Identify which cell holds the provided text, then report its (X, Y) central coordinate. 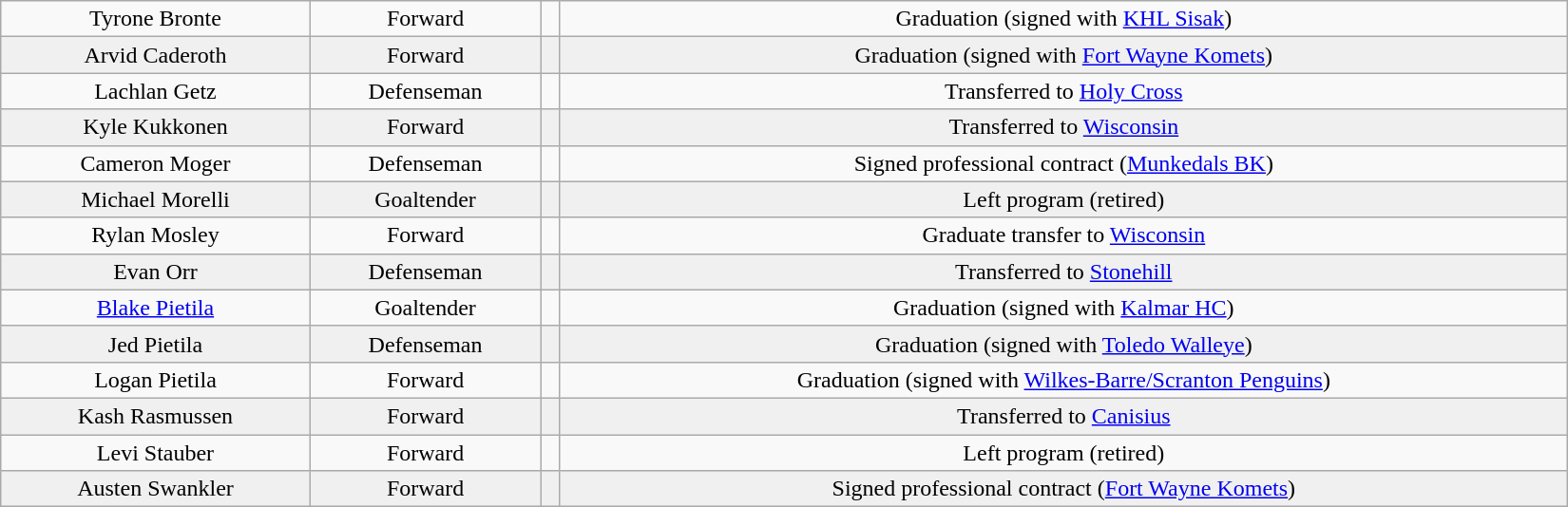
Signed professional contract (Fort Wayne Komets) (1063, 489)
Blake Pietila (156, 308)
Levi Stauber (156, 453)
Evan Orr (156, 272)
Graduation (signed with Kalmar HC) (1063, 308)
Graduation (signed with Wilkes-Barre/Scranton Penguins) (1063, 380)
Michael Morelli (156, 199)
Graduate transfer to Wisconsin (1063, 235)
Arvid Caderoth (156, 55)
Kyle Kukkonen (156, 127)
Kash Rasmussen (156, 416)
Graduation (signed with KHL Sisak) (1063, 19)
Graduation (signed with Toledo Walleye) (1063, 344)
Transferred to Stonehill (1063, 272)
Lachlan Getz (156, 91)
Signed professional contract (Munkedals BK) (1063, 163)
Transferred to Canisius (1063, 416)
Cameron Moger (156, 163)
Austen Swankler (156, 489)
Logan Pietila (156, 380)
Transferred to Holy Cross (1063, 91)
Rylan Mosley (156, 235)
Graduation (signed with Fort Wayne Komets) (1063, 55)
Tyrone Bronte (156, 19)
Jed Pietila (156, 344)
Transferred to Wisconsin (1063, 127)
